Output the [X, Y] coordinate of the center of the cell containing the given text.  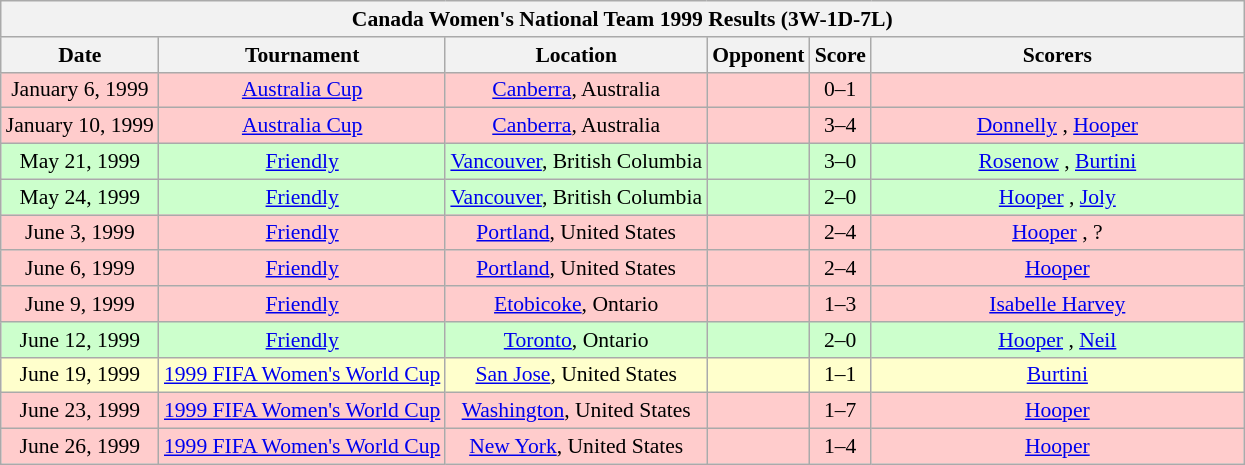
1–3 [840, 304]
1–4 [840, 447]
Score [840, 55]
Toronto, Ontario [576, 340]
Rosenow , Burtini [1058, 162]
Donnelly , Hooper [1058, 126]
June 12, 1999 [80, 340]
Scorers [1058, 55]
Location [576, 55]
Washington, United States [576, 411]
May 24, 1999 [80, 197]
June 3, 1999 [80, 233]
0–1 [840, 90]
1–7 [840, 411]
June 26, 1999 [80, 447]
Opponent [758, 55]
Canada Women's National Team 1999 Results (3W-1D-7L) [622, 19]
Hooper , Neil [1058, 340]
Hooper , ? [1058, 233]
Tournament [302, 55]
Etobicoke, Ontario [576, 304]
Isabelle Harvey [1058, 304]
June 23, 1999 [80, 411]
January 6, 1999 [80, 90]
June 6, 1999 [80, 269]
May 21, 1999 [80, 162]
Hooper , Joly [1058, 197]
June 19, 1999 [80, 375]
Date [80, 55]
January 10, 1999 [80, 126]
New York, United States [576, 447]
Burtini [1058, 375]
San Jose, United States [576, 375]
3–4 [840, 126]
3–0 [840, 162]
1–1 [840, 375]
June 9, 1999 [80, 304]
